Output the [X, Y] coordinate of the center of the cell containing the given text.  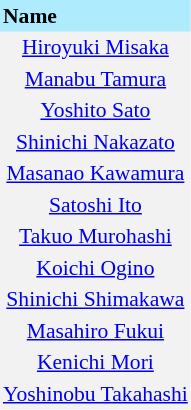
Yoshinobu Takahashi [96, 394]
Koichi Ogino [96, 268]
Yoshito Sato [96, 110]
Satoshi Ito [96, 205]
Takuo Murohashi [96, 236]
Manabu Tamura [96, 79]
Shinichi Nakazato [96, 142]
Hiroyuki Misaka [96, 48]
Shinichi Shimakawa [96, 300]
Name [96, 16]
Masahiro Fukui [96, 331]
Kenichi Mori [96, 362]
Masanao Kawamura [96, 174]
